Determine the (x, y) coordinate at the center of the cell enclosing the given text.  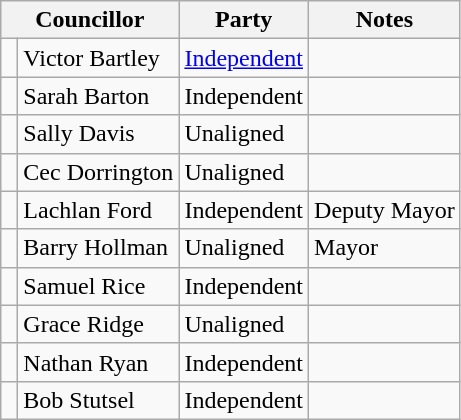
Councillor (90, 20)
Sally Davis (98, 134)
Cec Dorrington (98, 172)
Nathan Ryan (98, 362)
Lachlan Ford (98, 210)
Grace Ridge (98, 324)
Bob Stutsel (98, 400)
Victor Bartley (98, 58)
Deputy Mayor (385, 210)
Mayor (385, 248)
Sarah Barton (98, 96)
Samuel Rice (98, 286)
Barry Hollman (98, 248)
Party (244, 20)
Notes (385, 20)
